For the text-containing cell, return its midpoint in [X, Y] coordinate format. 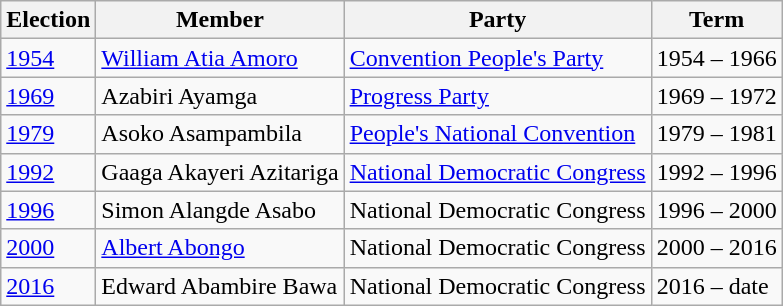
Progress Party [498, 96]
Gaaga Akayeri Azitariga [220, 172]
1969 – 1972 [716, 96]
Term [716, 20]
1979 [48, 134]
1992 – 1996 [716, 172]
1969 [48, 96]
1992 [48, 172]
People's National Convention [498, 134]
William Atia Amoro [220, 58]
Albert Abongo [220, 248]
1979 – 1981 [716, 134]
Azabiri Ayamga [220, 96]
1954 – 1966 [716, 58]
Member [220, 20]
Simon Alangde Asabo [220, 210]
2000 – 2016 [716, 248]
1996 [48, 210]
Party [498, 20]
Edward Abambire Bawa [220, 286]
2016 [48, 286]
Convention People's Party [498, 58]
1954 [48, 58]
Election [48, 20]
2000 [48, 248]
1996 – 2000 [716, 210]
Asoko Asampambila [220, 134]
2016 – date [716, 286]
